Detect which cell encompasses the target text, then output its [X, Y] center coordinate. 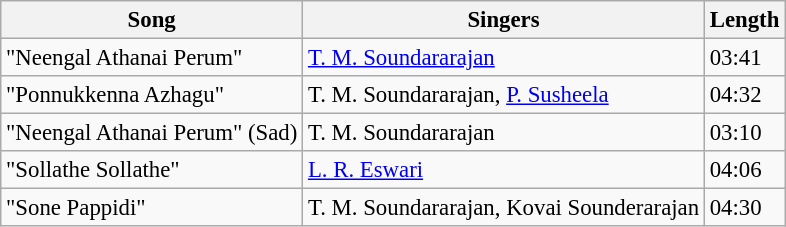
L. R. Eswari [504, 170]
Length [744, 20]
Song [152, 20]
"Ponnukkenna Azhagu" [152, 95]
04:30 [744, 208]
Singers [504, 20]
"Sone Pappidi" [152, 208]
04:32 [744, 95]
T. M. Soundararajan, Kovai Sounderarajan [504, 208]
"Sollathe Sollathe" [152, 170]
"Neengal Athanai Perum" [152, 58]
"Neengal Athanai Perum" (Sad) [152, 133]
T. M. Soundararajan, P. Susheela [504, 95]
04:06 [744, 170]
03:10 [744, 133]
03:41 [744, 58]
